Scan for the cell matching the given text and deliver its (X, Y) coordinate at center. 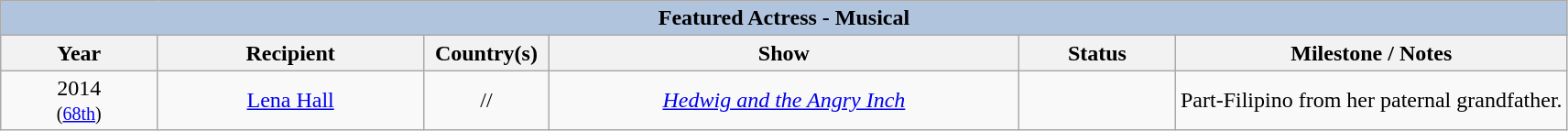
Lena Hall (291, 101)
Country(s) (487, 53)
Hedwig and the Angry Inch (784, 101)
Status (1097, 53)
// (487, 101)
Show (784, 53)
Featured Actress - Musical (784, 18)
2014(68th) (79, 101)
Year (79, 53)
Milestone / Notes (1371, 53)
Recipient (291, 53)
Part-Filipino from her paternal grandfather. (1371, 101)
